Extract the [X, Y] coordinate from the center of the cell holding the provided text.  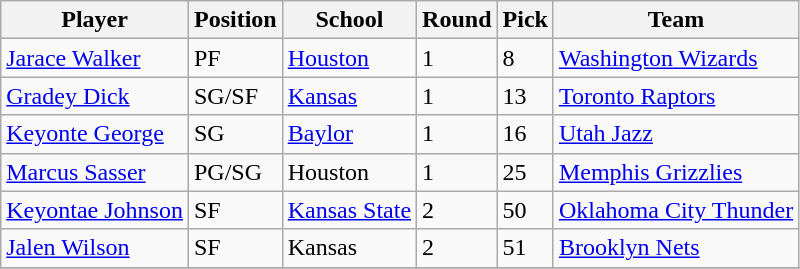
Team [676, 20]
Player [95, 20]
Pick [525, 20]
13 [525, 96]
Brooklyn Nets [676, 248]
Marcus Sasser [95, 172]
Kansas State [349, 210]
8 [525, 58]
25 [525, 172]
51 [525, 248]
Keyonte George [95, 134]
Keyontae Johnson [95, 210]
SG/SF [235, 96]
SG [235, 134]
Washington Wizards [676, 58]
Jalen Wilson [95, 248]
PG/SG [235, 172]
Jarace Walker [95, 58]
Baylor [349, 134]
Gradey Dick [95, 96]
Utah Jazz [676, 134]
16 [525, 134]
School [349, 20]
Toronto Raptors [676, 96]
Round [457, 20]
Position [235, 20]
PF [235, 58]
Oklahoma City Thunder [676, 210]
Memphis Grizzlies [676, 172]
50 [525, 210]
